Locate the cell with the specified text and output its [X, Y] center coordinate. 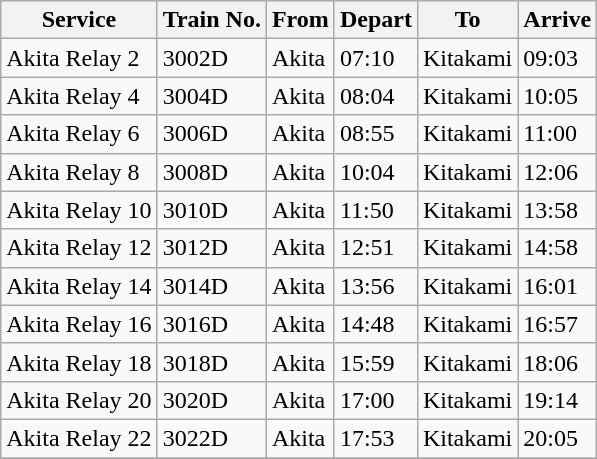
15:59 [376, 362]
10:05 [558, 96]
Train No. [212, 20]
3004D [212, 96]
3022D [212, 438]
08:55 [376, 134]
Depart [376, 20]
Arrive [558, 20]
11:00 [558, 134]
13:58 [558, 210]
To [467, 20]
17:53 [376, 438]
3006D [212, 134]
3002D [212, 58]
3014D [212, 286]
Akita Relay 2 [79, 58]
From [300, 20]
19:14 [558, 400]
16:57 [558, 324]
Akita Relay 14 [79, 286]
11:50 [376, 210]
09:03 [558, 58]
3008D [212, 172]
16:01 [558, 286]
Akita Relay 6 [79, 134]
Akita Relay 4 [79, 96]
18:06 [558, 362]
12:06 [558, 172]
Akita Relay 16 [79, 324]
Akita Relay 8 [79, 172]
14:58 [558, 248]
10:04 [376, 172]
13:56 [376, 286]
3012D [212, 248]
12:51 [376, 248]
20:05 [558, 438]
17:00 [376, 400]
08:04 [376, 96]
Akita Relay 18 [79, 362]
Akita Relay 12 [79, 248]
3020D [212, 400]
3018D [212, 362]
Service [79, 20]
Akita Relay 10 [79, 210]
Akita Relay 22 [79, 438]
3016D [212, 324]
3010D [212, 210]
14:48 [376, 324]
Akita Relay 20 [79, 400]
07:10 [376, 58]
